Return the (x, y) coordinate for the center point of the cell that contains the specified text.  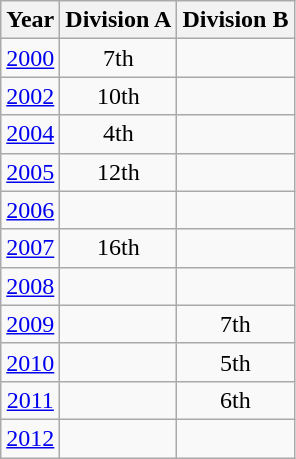
Division B (236, 20)
2008 (30, 286)
2011 (30, 400)
2009 (30, 324)
Year (30, 20)
Division A (118, 20)
4th (118, 134)
2002 (30, 96)
16th (118, 248)
2007 (30, 248)
2000 (30, 58)
2010 (30, 362)
2004 (30, 134)
2006 (30, 210)
12th (118, 172)
6th (236, 400)
5th (236, 362)
10th (118, 96)
2012 (30, 438)
2005 (30, 172)
